Pinpoint the cell where the given text exists, returning its [x, y] midpoint coordinate. 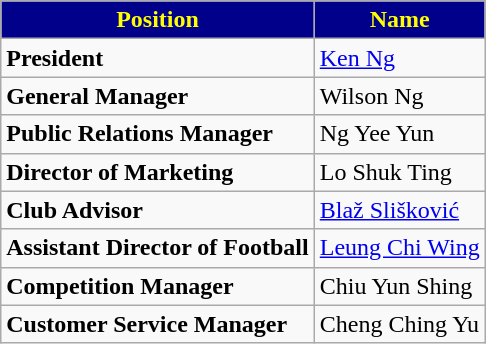
Club Advisor [158, 210]
Wilson Ng [400, 96]
Position [158, 20]
Ng Yee Yun [400, 134]
Cheng Ching Yu [400, 324]
Chiu Yun Shing [400, 286]
Director of Marketing [158, 172]
President [158, 58]
Lo Shuk Ting [400, 172]
Blaž Slišković [400, 210]
Name [400, 20]
General Manager [158, 96]
Competition Manager [158, 286]
Assistant Director of Football [158, 248]
Ken Ng [400, 58]
Leung Chi Wing [400, 248]
Public Relations Manager [158, 134]
Customer Service Manager [158, 324]
